Provide the [x, y] coordinate of the cell's center where the given text is located.  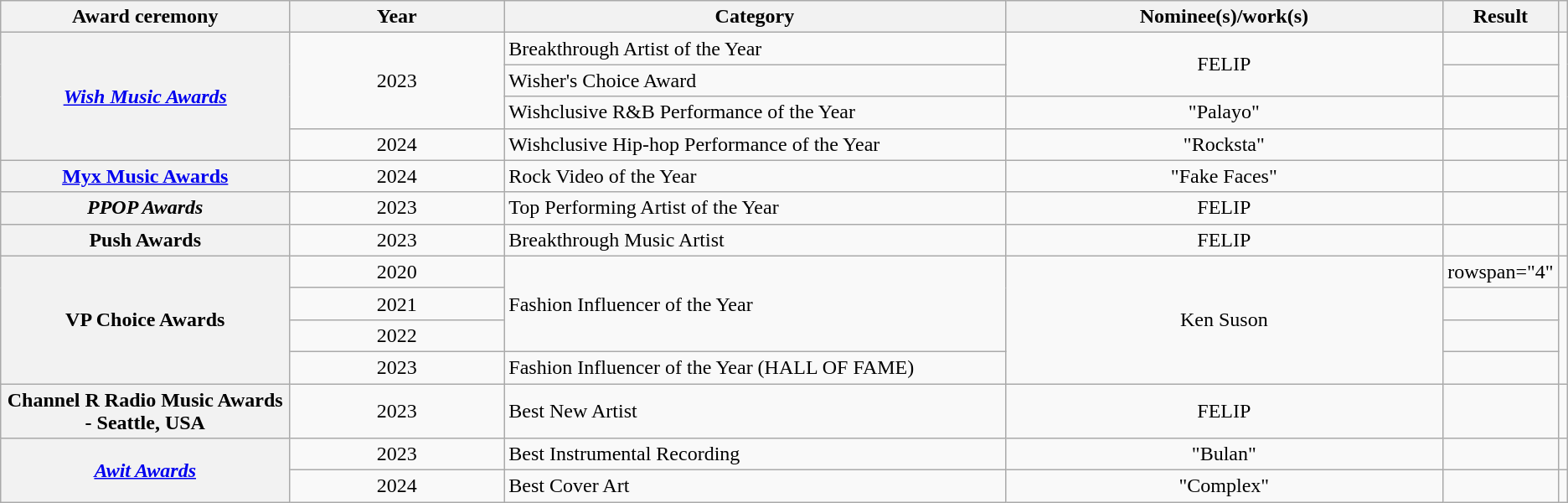
rowspan="4" [1501, 272]
Category [755, 17]
Result [1501, 17]
2020 [397, 272]
Fashion Influencer of the Year [755, 303]
Breakthrough Music Artist [755, 240]
"Complex" [1225, 486]
Wish Music Awards [146, 96]
Wisher's Choice Award [755, 80]
"Rocksta" [1225, 144]
Rock Video of the Year [755, 176]
2022 [397, 335]
VP Choice Awards [146, 319]
Best New Artist [755, 411]
Push Awards [146, 240]
Top Performing Artist of the Year [755, 208]
"Fake Faces" [1225, 176]
Fashion Influencer of the Year (HALL OF FAME) [755, 367]
Wishclusive R&B Performance of the Year [755, 112]
Awit Awards [146, 470]
PPOP Awards [146, 208]
Award ceremony [146, 17]
"Palayo" [1225, 112]
Channel R Radio Music Awards - Seattle, USA [146, 411]
Nominee(s)/work(s) [1225, 17]
Best Cover Art [755, 486]
Breakthrough Artist of the Year [755, 49]
Ken Suson [1225, 319]
Year [397, 17]
"Bulan" [1225, 454]
2021 [397, 303]
Myx Music Awards [146, 176]
Wishclusive Hip-hop Performance of the Year [755, 144]
Best Instrumental Recording [755, 454]
